Output the (x, y) coordinate of the center of the cell containing the given text.  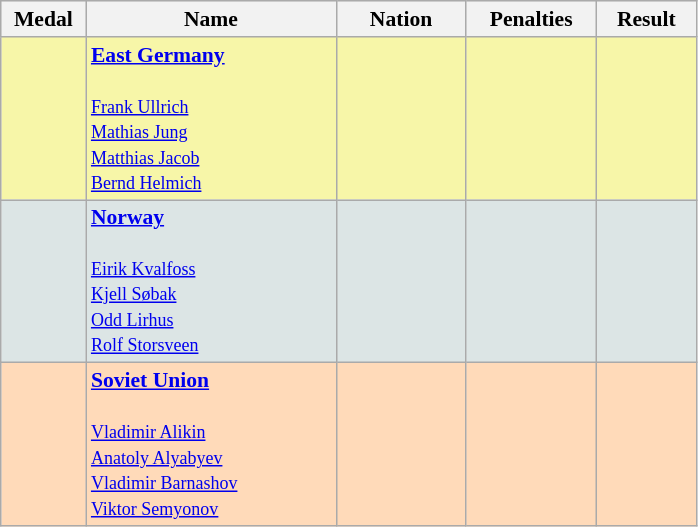
Nation (401, 19)
NorwayEirik KvalfossKjell SøbakOdd LirhusRolf Storsveen (211, 282)
East GermanyFrank UllrichMathias JungMatthias JacobBernd Helmich (211, 118)
Name (211, 19)
Penalties (531, 19)
Soviet UnionVladimir AlikinAnatoly AlyabyevVladimir BarnashovViktor Semyonov (211, 444)
Result (646, 19)
Medal (44, 19)
